Identify which cell holds the provided text, then report its [X, Y] central coordinate. 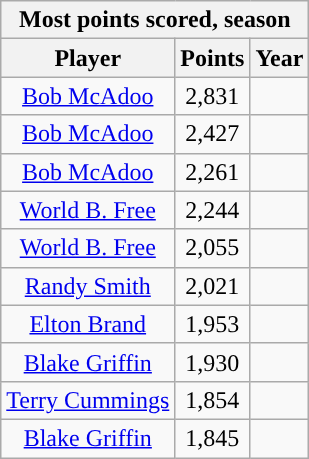
2,261 [212, 172]
1,930 [212, 362]
1,854 [212, 400]
Points [212, 58]
2,831 [212, 96]
Most points scored, season [155, 20]
Player [88, 58]
1,845 [212, 438]
2,055 [212, 248]
2,244 [212, 210]
Elton Brand [88, 324]
Randy Smith [88, 286]
Terry Cummings [88, 400]
Year [280, 58]
2,427 [212, 134]
1,953 [212, 324]
2,021 [212, 286]
